Search for the cell housing the specified text and yield its (X, Y) center coordinate. 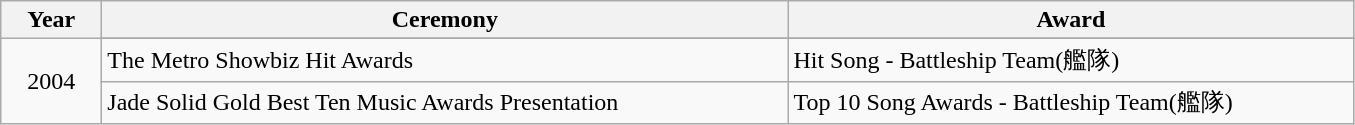
Top 10 Song Awards - Battleship Team(艦隊) (1071, 102)
Jade Solid Gold Best Ten Music Awards Presentation (445, 102)
Hit Song - Battleship Team(艦隊) (1071, 60)
Award (1071, 20)
2004 (52, 82)
Ceremony (445, 20)
Year (52, 20)
The Metro Showbiz Hit Awards (445, 60)
